Return the (X, Y) coordinate for the center point of the cell that contains the specified text.  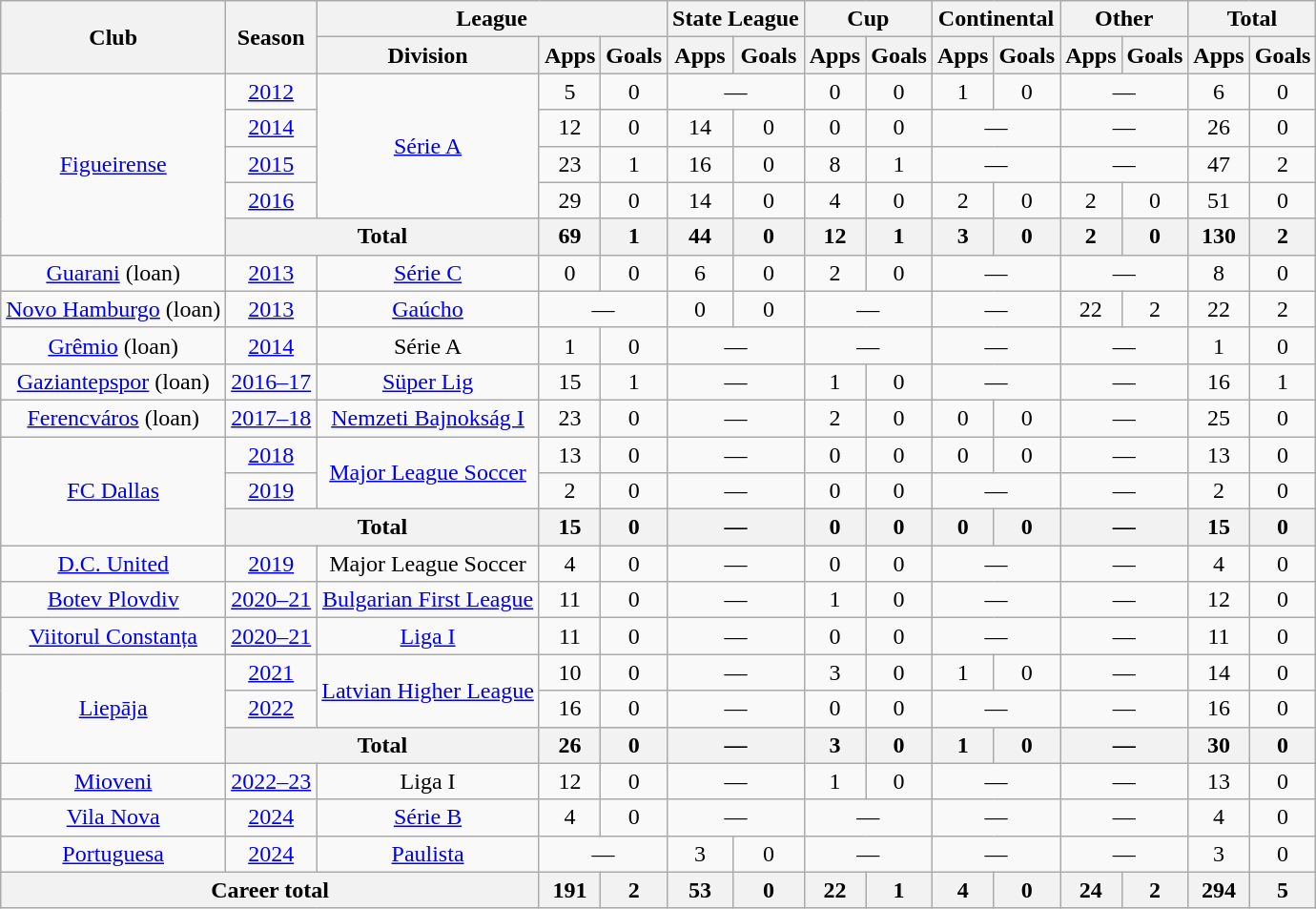
Club (113, 37)
Gaziantepspor (loan) (113, 382)
Série B (428, 817)
Season (271, 37)
69 (569, 237)
29 (569, 200)
Latvian Higher League (428, 691)
Viitorul Constanța (113, 636)
Ferencváros (loan) (113, 418)
Division (428, 55)
30 (1219, 745)
44 (700, 237)
Continental (996, 19)
2018 (271, 455)
2017–18 (271, 418)
47 (1219, 164)
Cup (868, 19)
League (492, 19)
53 (700, 890)
FC Dallas (113, 491)
10 (569, 672)
Süper Lig (428, 382)
State League (736, 19)
Botev Plovdiv (113, 600)
Grêmio (loan) (113, 345)
294 (1219, 890)
191 (569, 890)
Career total (271, 890)
51 (1219, 200)
24 (1091, 890)
D.C. United (113, 564)
2021 (271, 672)
130 (1219, 237)
2016–17 (271, 382)
2022 (271, 709)
Nemzeti Bajnokság I (428, 418)
Vila Nova (113, 817)
25 (1219, 418)
Bulgarian First League (428, 600)
2022–23 (271, 781)
Série C (428, 273)
Guarani (loan) (113, 273)
Mioveni (113, 781)
Portuguesa (113, 854)
2015 (271, 164)
Liepāja (113, 709)
Other (1124, 19)
Novo Hamburgo (loan) (113, 309)
Figueirense (113, 164)
Gaúcho (428, 309)
Paulista (428, 854)
2012 (271, 92)
2016 (271, 200)
